From the cell containing the given text, extract its center point as [X, Y] coordinate. 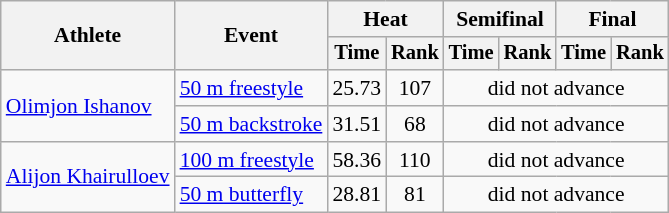
50 m backstroke [252, 124]
68 [415, 124]
Final [612, 19]
25.73 [356, 88]
Alijon Khairulloev [88, 178]
107 [415, 88]
58.36 [356, 160]
110 [415, 160]
Olimjon Ishanov [88, 106]
Semifinal [500, 19]
Event [252, 36]
100 m freestyle [252, 160]
50 m butterfly [252, 195]
50 m freestyle [252, 88]
81 [415, 195]
Athlete [88, 36]
31.51 [356, 124]
Heat [385, 19]
28.81 [356, 195]
